Find where the given text appears and provide that cell's center as (x, y) coordinate. 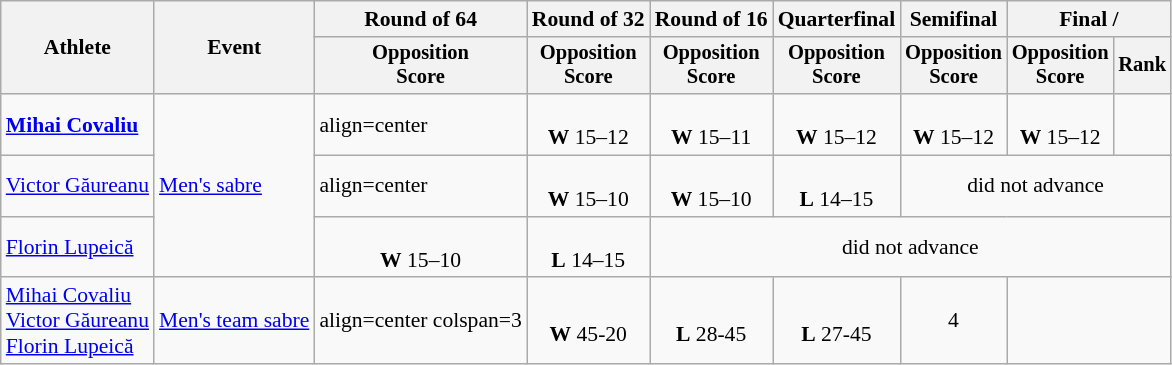
Semifinal (954, 19)
L 27-45 (837, 322)
Florin Lupeică (78, 248)
W 15–11 (712, 124)
Round of 32 (588, 19)
4 (954, 322)
Victor Găureanu (78, 186)
Final / (1089, 19)
Round of 64 (420, 19)
Round of 16 (712, 19)
Men's sabre (234, 186)
W 45-20 (588, 322)
Men's team sabre (234, 322)
Rank (1142, 66)
Mihai Covaliu (78, 124)
L 28-45 (712, 322)
Event (234, 48)
Mihai CovaliuVictor GăureanuFlorin Lupeică (78, 322)
align=center colspan=3 (420, 322)
Quarterfinal (837, 19)
Athlete (78, 48)
